Find where the given text appears and provide that cell's center as [X, Y] coordinate. 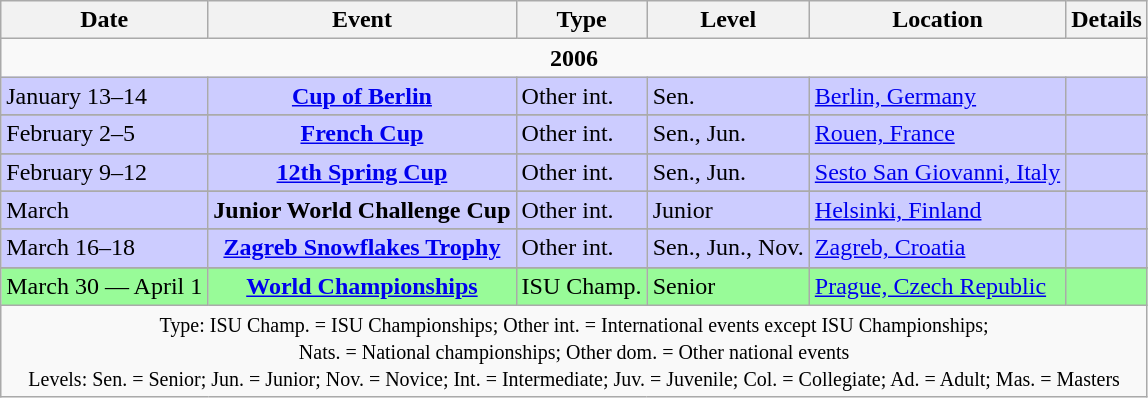
ISU Champ. [582, 286]
Location [937, 20]
Cup of Berlin [362, 96]
January 13–14 [104, 96]
Zagreb, Croatia [937, 248]
Junior World Challenge Cup [362, 210]
February 9–12 [104, 172]
Type [582, 20]
Event [362, 20]
Sen., Jun., Nov. [728, 248]
Helsinki, Finland [937, 210]
February 2–5 [104, 134]
2006 [574, 58]
World Championships [362, 286]
Senior [728, 286]
Rouen, France [937, 134]
Junior [728, 210]
March 30 — April 1 [104, 286]
French Cup [362, 134]
Prague, Czech Republic [937, 286]
March [104, 210]
Sen. [728, 96]
Level [728, 20]
12th Spring Cup [362, 172]
March 16–18 [104, 248]
Berlin, Germany [937, 96]
Sesto San Giovanni, Italy [937, 172]
Details [1107, 20]
Zagreb Snowflakes Trophy [362, 248]
Date [104, 20]
